Search for the cell housing the specified text and yield its [x, y] center coordinate. 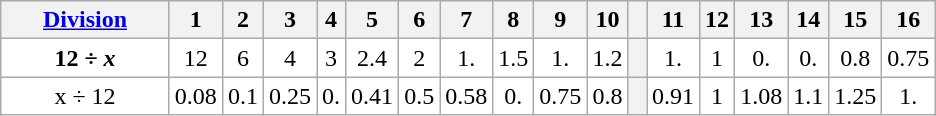
12 ÷ x [86, 58]
5 [372, 20]
0.25 [290, 96]
1.2 [608, 58]
Division [86, 20]
0.08 [196, 96]
9 [560, 20]
10 [608, 20]
1.25 [856, 96]
16 [908, 20]
x ÷ 12 [86, 96]
7 [466, 20]
14 [808, 20]
8 [514, 20]
1.1 [808, 96]
1.08 [762, 96]
1.5 [514, 58]
0.1 [242, 96]
2.4 [372, 58]
0.5 [420, 96]
15 [856, 20]
11 [672, 20]
0.91 [672, 96]
0.41 [372, 96]
0.58 [466, 96]
13 [762, 20]
